Provide the [X, Y] coordinate of the cell's center where the given text is located.  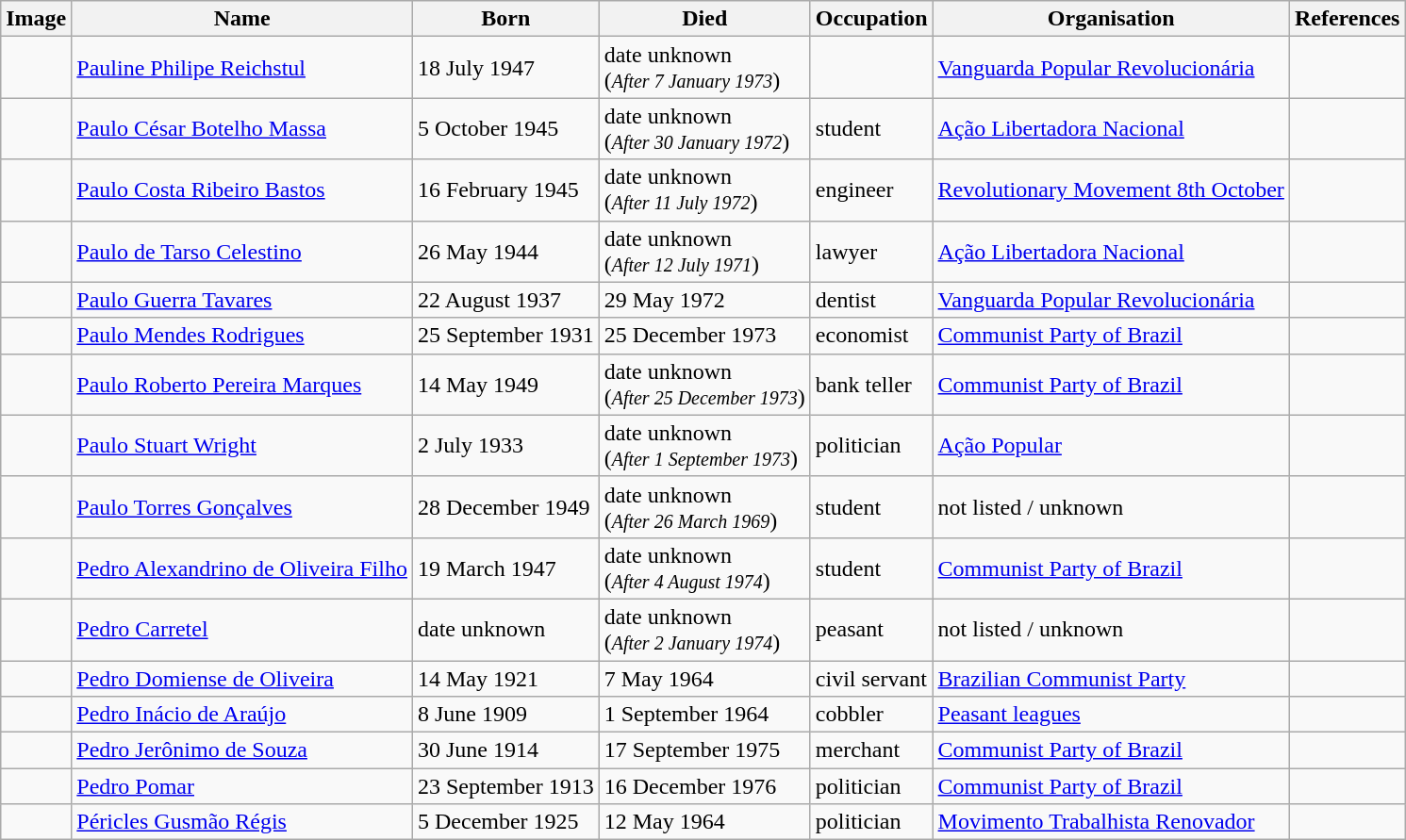
bank teller [871, 385]
Brazilian Communist Party [1111, 678]
Pauline Philipe Reichstul [242, 68]
date unknown(After 26 March 1969) [704, 507]
date unknown(After 1 September 1973) [704, 445]
16 February 1945 [505, 190]
18 July 1947 [505, 68]
23 September 1913 [505, 786]
cobbler [871, 715]
14 May 1921 [505, 678]
Movimento Trabalhista Renovador [1111, 822]
2 July 1933 [505, 445]
Revolutionary Movement 8th October [1111, 190]
Paulo Torres Gonçalves [242, 507]
dentist [871, 300]
16 December 1976 [704, 786]
7 May 1964 [704, 678]
date unknown(After 11 July 1972) [704, 190]
12 May 1964 [704, 822]
Name [242, 19]
date unknown(After 2 January 1974) [704, 630]
date unknown(After 25 December 1973) [704, 385]
Pedro Carretel [242, 630]
date unknown(After 12 July 1971) [704, 251]
economist [871, 336]
merchant [871, 750]
Péricles Gusmão Régis [242, 822]
civil servant [871, 678]
date unknown(After 7 January 1973) [704, 68]
8 June 1909 [505, 715]
Paulo de Tarso Celestino [242, 251]
17 September 1975 [704, 750]
30 June 1914 [505, 750]
Born [505, 19]
25 September 1931 [505, 336]
22 August 1937 [505, 300]
Occupation [871, 19]
14 May 1949 [505, 385]
Paulo César Botelho Massa [242, 128]
29 May 1972 [704, 300]
date unknown(After 4 August 1974) [704, 568]
25 December 1973 [704, 336]
References [1347, 19]
5 December 1925 [505, 822]
Pedro Alexandrino de Oliveira Filho [242, 568]
date unknown(After 30 January 1972) [704, 128]
Died [704, 19]
Ação Popular [1111, 445]
engineer [871, 190]
Peasant leagues [1111, 715]
lawyer [871, 251]
Pedro Pomar [242, 786]
Pedro Inácio de Araújo [242, 715]
peasant [871, 630]
1 September 1964 [704, 715]
28 December 1949 [505, 507]
Organisation [1111, 19]
Pedro Domiense de Oliveira [242, 678]
Paulo Costa Ribeiro Bastos [242, 190]
Paulo Guerra Tavares [242, 300]
Paulo Mendes Rodrigues [242, 336]
date unknown [505, 630]
Image [36, 19]
5 October 1945 [505, 128]
Pedro Jerônimo de Souza [242, 750]
Paulo Roberto Pereira Marques [242, 385]
Paulo Stuart Wright [242, 445]
19 March 1947 [505, 568]
26 May 1944 [505, 251]
